Find where the given text appears and provide that cell's center as [x, y] coordinate. 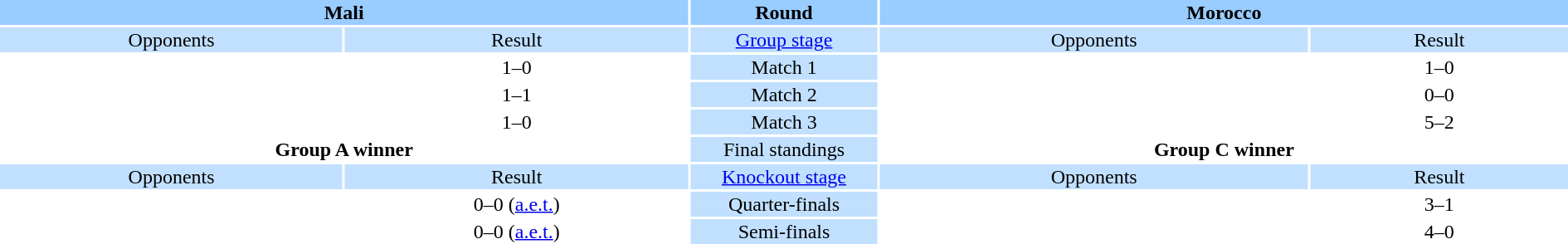
Semi-finals [783, 232]
0–0 [1439, 95]
Mali [343, 12]
Group stage [783, 40]
5–2 [1439, 122]
Match 3 [783, 122]
Round [783, 12]
Knockout stage [783, 177]
Match 1 [783, 67]
Morocco [1225, 12]
Match 2 [783, 95]
Final standings [783, 149]
Group A winner [343, 149]
Group C winner [1225, 149]
Quarter-finals [783, 204]
4–0 [1439, 232]
1–1 [516, 95]
3–1 [1439, 204]
